Search for the cell housing the specified text and yield its [X, Y] center coordinate. 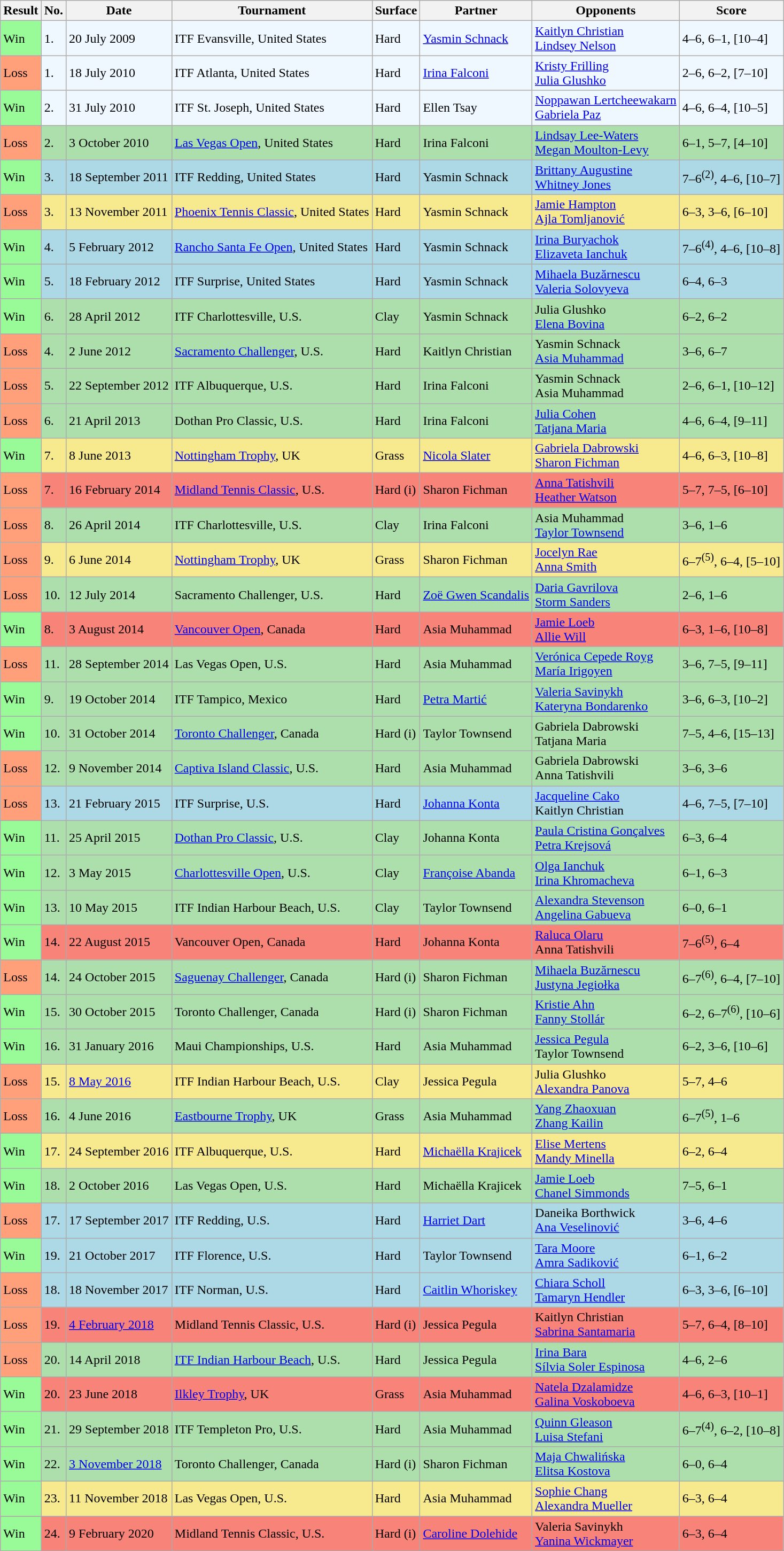
Zoë Gwen Scandalis [476, 594]
10 May 2015 [119, 908]
Petra Martić [476, 699]
ITF Templeton Pro, U.S. [271, 1429]
4–6, 6–3, [10–1] [731, 1394]
4 February 2018 [119, 1324]
Daneika Borthwick Ana Veselinović [606, 1221]
Opponents [606, 11]
Irina Bara Sílvia Soler Espinosa [606, 1360]
4–6, 7–5, [7–10] [731, 803]
9 February 2020 [119, 1533]
Caitlin Whoriskey [476, 1290]
6–7(6), 6–4, [7–10] [731, 977]
3 August 2014 [119, 630]
4–6, 6–3, [10–8] [731, 455]
4 June 2016 [119, 1116]
Jocelyn Rae Anna Smith [606, 560]
9 November 2014 [119, 769]
Gabriela Dabrowski Sharon Fichman [606, 455]
Tournament [271, 11]
23 June 2018 [119, 1394]
24. [53, 1533]
7–6(4), 4–6, [10–8] [731, 247]
20 July 2009 [119, 38]
6–0, 6–4 [731, 1463]
Kristy Frilling Julia Glushko [606, 73]
22. [53, 1463]
No. [53, 11]
22 August 2015 [119, 942]
2–6, 6–1, [10–12] [731, 386]
3–6, 1–6 [731, 525]
16 February 2014 [119, 491]
Elise Mertens Mandy Minella [606, 1151]
7–6(5), 6–4 [731, 942]
4–6, 6–1, [10–4] [731, 38]
30 October 2015 [119, 1012]
Saguenay Challenger, Canada [271, 977]
28 April 2012 [119, 316]
18 November 2017 [119, 1290]
ITF Surprise, United States [271, 281]
6–7(5), 6–4, [5–10] [731, 560]
Brittany Augustine Whitney Jones [606, 177]
Surface [396, 11]
Tara Moore Amra Sadiković [606, 1255]
3 November 2018 [119, 1463]
7–5, 6–1 [731, 1185]
Raluca Olaru Anna Tatishvili [606, 942]
Kaitlyn Christian Sabrina Santamaria [606, 1324]
6–3, 1–6, [10–8] [731, 630]
3 May 2015 [119, 872]
6–2, 6–7(6), [10–6] [731, 1012]
Maja Chwalińska Elitsa Kostova [606, 1463]
Phoenix Tennis Classic, United States [271, 212]
Result [21, 11]
Mihaela Buzărnescu Valeria Solovyeva [606, 281]
Jacqueline Cako Kaitlyn Christian [606, 803]
Partner [476, 11]
Jessica Pegula Taylor Townsend [606, 1046]
Paula Cristina Gonçalves Petra Krejsová [606, 838]
2 June 2012 [119, 351]
Jamie Loeb Allie Will [606, 630]
Maui Championships, U.S. [271, 1046]
6–1, 6–2 [731, 1255]
Noppawan Lertcheewakarn Gabriela Paz [606, 108]
ITF Evansville, United States [271, 38]
18 February 2012 [119, 281]
3–6, 3–6 [731, 769]
8 June 2013 [119, 455]
Lindsay Lee-Waters Megan Moulton-Levy [606, 142]
Natela Dzalamidze Galina Voskoboeva [606, 1394]
Las Vegas Open, United States [271, 142]
Mihaela Buzărnescu Justyna Jegiołka [606, 977]
12 July 2014 [119, 594]
Verónica Cepede Royg María Irigoyen [606, 664]
31 October 2014 [119, 733]
7–5, 4–6, [15–13] [731, 733]
ITF Florence, U.S. [271, 1255]
29 September 2018 [119, 1429]
ITF Redding, United States [271, 177]
Anna Tatishvili Heather Watson [606, 491]
8 May 2016 [119, 1082]
21. [53, 1429]
Harriet Dart [476, 1221]
Ellen Tsay [476, 108]
21 April 2013 [119, 420]
Gabriela Dabrowski Anna Tatishvili [606, 769]
Quinn Gleason Luisa Stefani [606, 1429]
Chiara Scholl Tamaryn Hendler [606, 1290]
6–1, 6–3 [731, 872]
Julia Cohen Tatjana Maria [606, 420]
2 October 2016 [119, 1185]
2–6, 1–6 [731, 594]
Daria Gavrilova Storm Sanders [606, 594]
Kaitlyn Christian [476, 351]
Kaitlyn Christian Lindsey Nelson [606, 38]
13 November 2011 [119, 212]
Date [119, 11]
3 October 2010 [119, 142]
24 October 2015 [119, 977]
6–0, 6–1 [731, 908]
ITF St. Joseph, United States [271, 108]
3–6, 7–5, [9–11] [731, 664]
22 September 2012 [119, 386]
2–6, 6–2, [7–10] [731, 73]
21 February 2015 [119, 803]
Valeria Savinykh Kateryna Bondarenko [606, 699]
Valeria Savinykh Yanina Wickmayer [606, 1533]
5–7, 4–6 [731, 1082]
ITF Atlanta, United States [271, 73]
5–7, 7–5, [6–10] [731, 491]
4–6, 2–6 [731, 1360]
4–6, 6–4, [10–5] [731, 108]
Gabriela Dabrowski Tatjana Maria [606, 733]
Nicola Slater [476, 455]
Yang Zhaoxuan Zhang Kailin [606, 1116]
14 April 2018 [119, 1360]
24 September 2016 [119, 1151]
Rancho Santa Fe Open, United States [271, 247]
11 November 2018 [119, 1499]
18 September 2011 [119, 177]
Captiva Island Classic, U.S. [271, 769]
ITF Surprise, U.S. [271, 803]
23. [53, 1499]
19 October 2014 [119, 699]
17 September 2017 [119, 1221]
Alexandra Stevenson Angelina Gabueva [606, 908]
Jamie Loeb Chanel Simmonds [606, 1185]
Eastbourne Trophy, UK [271, 1116]
6–2, 6–2 [731, 316]
5 February 2012 [119, 247]
Sophie Chang Alexandra Mueller [606, 1499]
25 April 2015 [119, 838]
21 October 2017 [119, 1255]
7–6(2), 4–6, [10–7] [731, 177]
Irina Buryachok Elizaveta Ianchuk [606, 247]
3–6, 6–7 [731, 351]
Julia Glushko Alexandra Panova [606, 1082]
Julia Glushko Elena Bovina [606, 316]
6–7(5), 1–6 [731, 1116]
Françoise Abanda [476, 872]
26 April 2014 [119, 525]
Ilkley Trophy, UK [271, 1394]
6–4, 6–3 [731, 281]
ITF Norman, U.S. [271, 1290]
6–2, 6–4 [731, 1151]
4–6, 6–4, [9–11] [731, 420]
Olga Ianchuk Irina Khromacheva [606, 872]
31 January 2016 [119, 1046]
3–6, 4–6 [731, 1221]
6–2, 3–6, [10–6] [731, 1046]
6–1, 5–7, [4–10] [731, 142]
Score [731, 11]
Asia Muhammad Taylor Townsend [606, 525]
Jamie Hampton Ajla Tomljanović [606, 212]
ITF Redding, U.S. [271, 1221]
6 June 2014 [119, 560]
5–7, 6–4, [8–10] [731, 1324]
Kristie Ahn Fanny Stollár [606, 1012]
31 July 2010 [119, 108]
28 September 2014 [119, 664]
18 July 2010 [119, 73]
ITF Tampico, Mexico [271, 699]
Charlottesville Open, U.S. [271, 872]
Caroline Dolehide [476, 1533]
6–7(4), 6–2, [10–8] [731, 1429]
3–6, 6–3, [10–2] [731, 699]
